Determine the [x, y] coordinate at the center of the cell enclosing the given text.  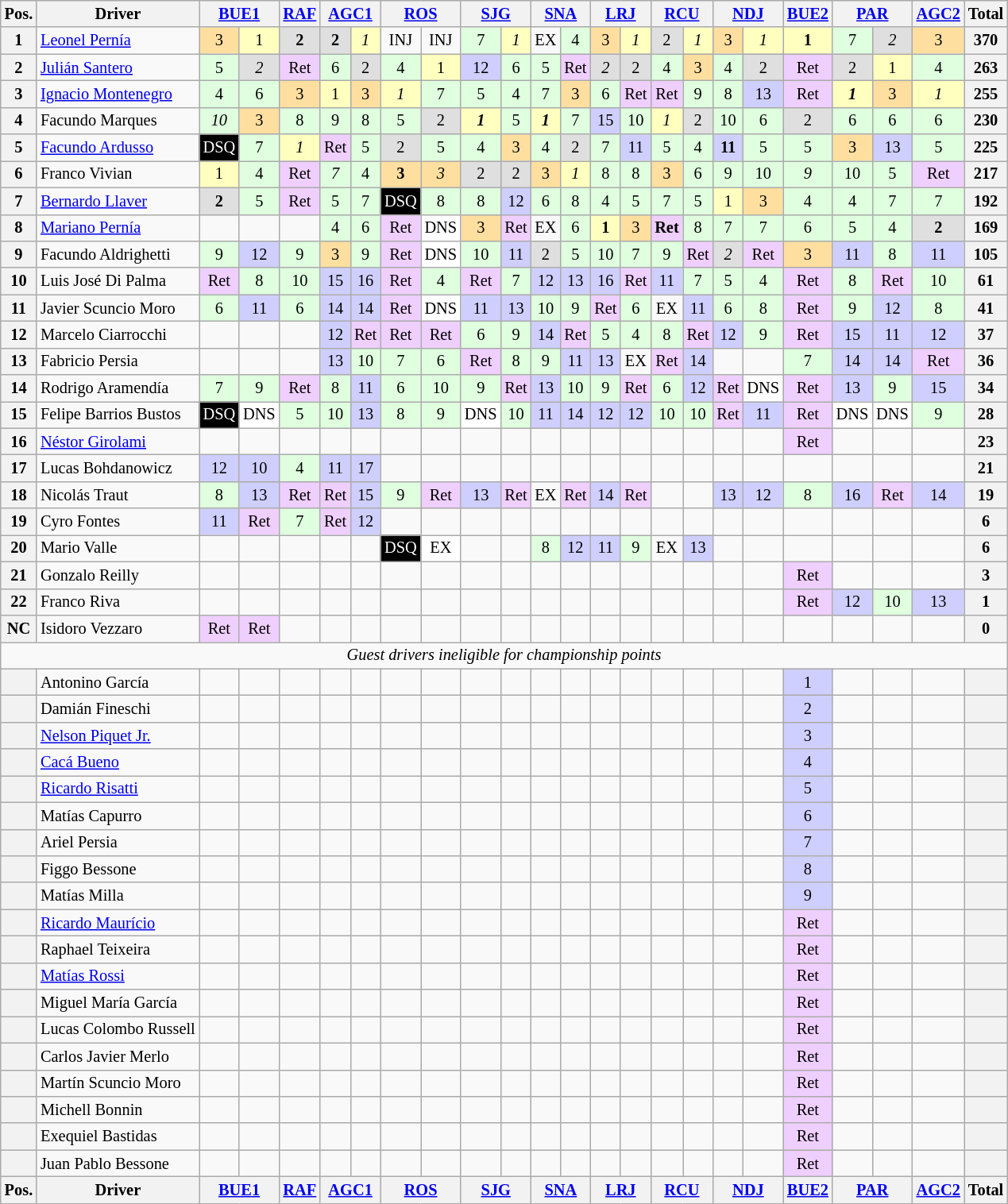
41 [986, 308]
Rodrigo Aramendía [118, 388]
169 [986, 228]
Facundo Aldrighetti [118, 254]
Néstor Girolami [118, 442]
Isidoro Vezzaro [118, 628]
Fabricio Persia [118, 361]
Facundo Ardusso [118, 148]
Franco Riva [118, 602]
Marcelo Ciarrocchi [118, 334]
105 [986, 254]
Felipe Barrios Bustos [118, 415]
Javier Scuncio Moro [118, 308]
Julián Santero [118, 68]
34 [986, 388]
Facundo Marques [118, 121]
Matías Rossi [118, 976]
Nelson Piquet Jr. [118, 735]
230 [986, 121]
Leonel Pernía [118, 41]
Martín Scuncio Moro [118, 1083]
Antonino García [118, 682]
20 [19, 548]
18 [19, 495]
Guest drivers ineligible for championship points [504, 655]
Lucas Bohdanowicz [118, 468]
Michell Bonnin [118, 1109]
22 [19, 602]
Ricardo Maurício [118, 923]
0 [986, 628]
61 [986, 281]
Matías Capurro [118, 816]
225 [986, 148]
Lucas Colombo Russell [118, 1029]
Ariel Persia [118, 843]
217 [986, 174]
255 [986, 94]
28 [986, 415]
Carlos Javier Merlo [118, 1056]
Juan Pablo Bessone [118, 1163]
Nicolás Traut [118, 495]
Ricardo Risatti [118, 789]
192 [986, 201]
Exequiel Bastidas [118, 1136]
37 [986, 334]
Ignacio Montenegro [118, 94]
Figgo Bessone [118, 869]
Cacá Bueno [118, 762]
Franco Vivian [118, 174]
36 [986, 361]
Bernardo Llaver [118, 201]
Raphael Teixeira [118, 949]
Luis José Di Palma [118, 281]
NC [19, 628]
23 [986, 442]
Mariano Pernía [118, 228]
Miguel María García [118, 1003]
Damián Fineschi [118, 708]
Matías Milla [118, 896]
370 [986, 41]
Mario Valle [118, 548]
263 [986, 68]
Cyro Fontes [118, 522]
Gonzalo Reilly [118, 575]
